From the cell containing the given text, extract its center point as [x, y] coordinate. 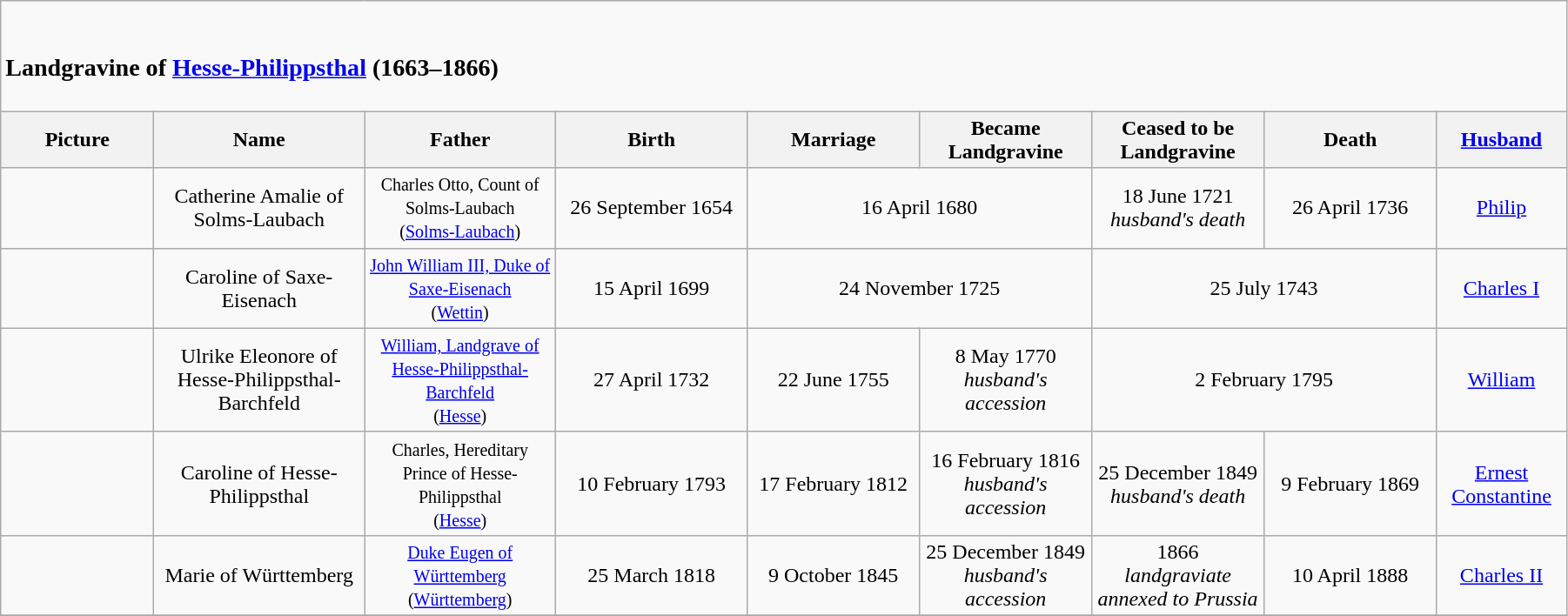
Death [1350, 139]
Father [460, 139]
Became Landgravine [1006, 139]
Ulrike Eleonore of Hesse-Philippsthal-Barchfeld [259, 379]
25 March 1818 [652, 575]
Caroline of Hesse-Philippsthal [259, 484]
1866landgraviate annexed to Prussia [1178, 575]
10 February 1793 [652, 484]
Husband [1502, 139]
Birth [652, 139]
26 September 1654 [652, 208]
8 May 1770husband's accession [1006, 379]
15 April 1699 [652, 288]
John William III, Duke of Saxe-Eisenach(Wettin) [460, 288]
25 December 1849husband's death [1178, 484]
25 July 1743 [1264, 288]
26 April 1736 [1350, 208]
Catherine Amalie of Solms-Laubach [259, 208]
Marie of Württemberg [259, 575]
22 June 1755 [834, 379]
Marriage [834, 139]
9 October 1845 [834, 575]
25 December 1849husband's accession [1006, 575]
Charles, Hereditary Prince of Hesse-Philippsthal(Hesse) [460, 484]
16 February 1816 husband's accession [1006, 484]
2 February 1795 [1264, 379]
Duke Eugen of Württemberg(Württemberg) [460, 575]
Charles Otto, Count of Solms-Laubach(Solms-Laubach) [460, 208]
Landgravine of Hesse-Philippsthal (1663–1866) [784, 56]
17 February 1812 [834, 484]
Ceased to be Landgravine [1178, 139]
Charles I [1502, 288]
Name [259, 139]
Philip [1502, 208]
18 June 1721husband's death [1178, 208]
10 April 1888 [1350, 575]
Ernest Constantine [1502, 484]
24 November 1725 [920, 288]
Caroline of Saxe-Eisenach [259, 288]
27 April 1732 [652, 379]
9 February 1869 [1350, 484]
William [1502, 379]
16 April 1680 [920, 208]
William, Landgrave of Hesse-Philippsthal-Barchfeld(Hesse) [460, 379]
Picture [77, 139]
Charles II [1502, 575]
